Pinpoint the cell where the given text exists, returning its [X, Y] midpoint coordinate. 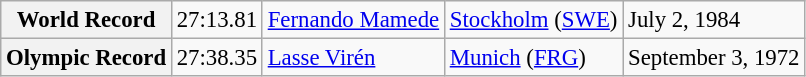
September 3, 1972 [714, 58]
World Record [86, 20]
Munich (FRG) [533, 58]
27:13.81 [216, 20]
July 2, 1984 [714, 20]
Fernando Mamede [353, 20]
27:38.35 [216, 58]
Lasse Virén [353, 58]
Stockholm (SWE) [533, 20]
Olympic Record [86, 58]
